Extract the [X, Y] coordinate from the center of the cell holding the provided text.  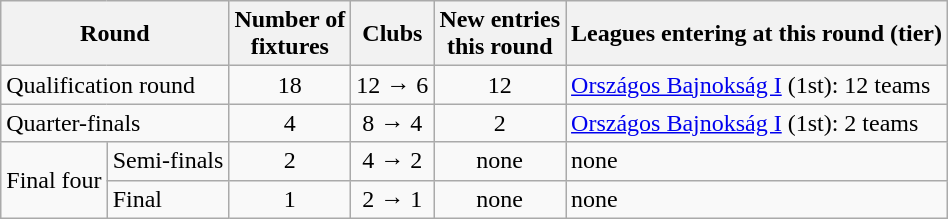
Quarter-finals [115, 123]
18 [290, 85]
Qualification round [115, 85]
12 → 6 [392, 85]
Final [168, 199]
Országos Bajnokság I (1st): 12 teams [757, 85]
Leagues entering at this round (tier) [757, 34]
2 → 1 [392, 199]
4 → 2 [392, 161]
Clubs [392, 34]
Final four [54, 180]
Number offixtures [290, 34]
1 [290, 199]
8 → 4 [392, 123]
Round [115, 34]
New entriesthis round [500, 34]
12 [500, 85]
Semi-finals [168, 161]
Országos Bajnokság I (1st): 2 teams [757, 123]
4 [290, 123]
